From the cell containing the given text, extract its center point as [X, Y] coordinate. 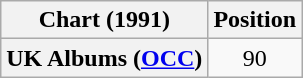
Position [255, 20]
Chart (1991) [104, 20]
90 [255, 58]
UK Albums (OCC) [104, 58]
